From the cell containing the given text, extract its center point as (x, y) coordinate. 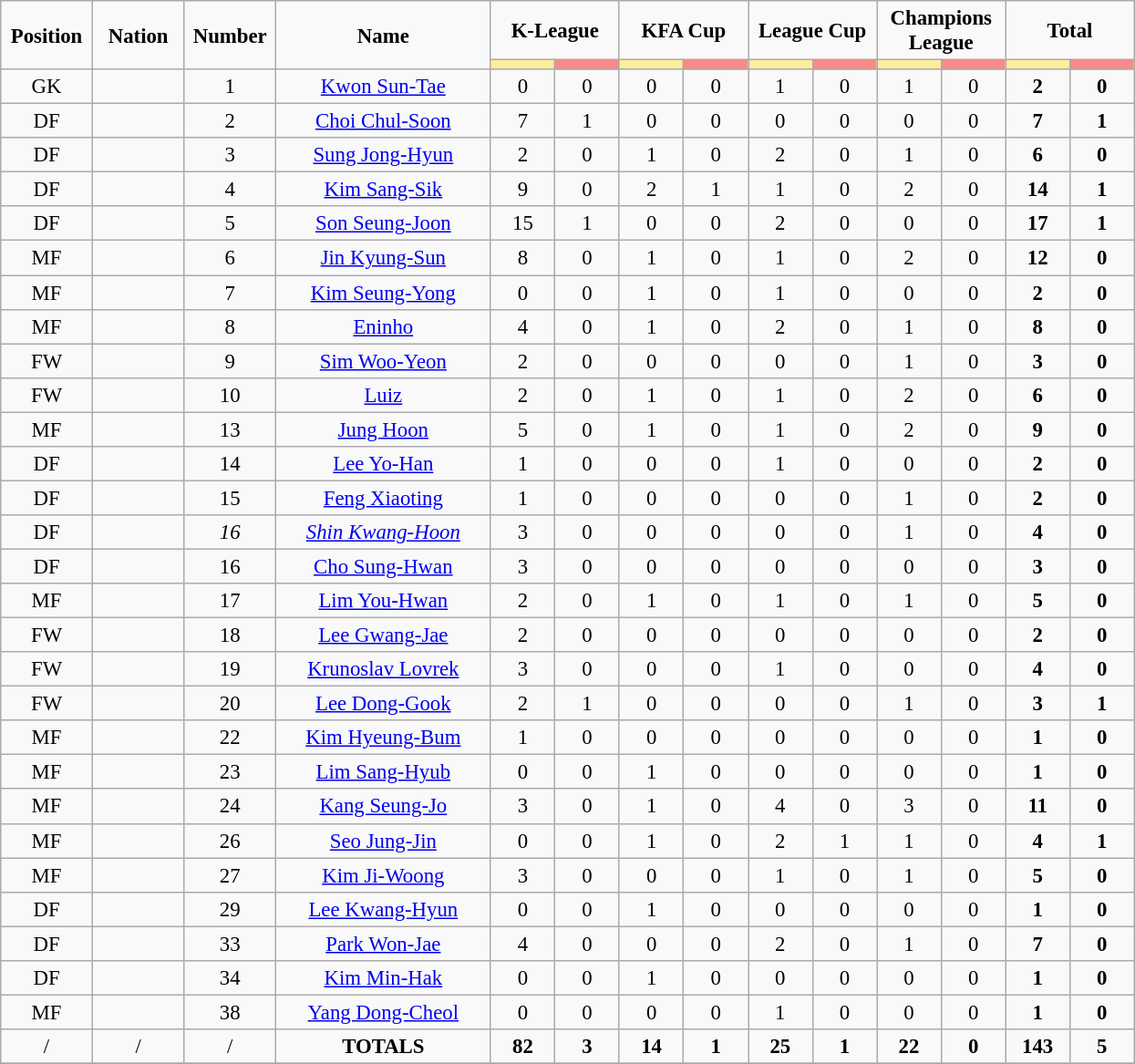
Eninho (384, 326)
Sung Jong-Hyun (384, 155)
Sim Woo-Yeon (384, 361)
82 (523, 1047)
Kim Min-Hak (384, 978)
Lim Sang-Hyub (384, 772)
Kim Hyeung-Bum (384, 738)
K-League (554, 31)
33 (230, 944)
Shin Kwang-Hoon (384, 532)
Lim You-Hwan (384, 601)
Luiz (384, 395)
20 (230, 704)
Lee Gwang-Jae (384, 635)
Son Seung-Joon (384, 223)
29 (230, 909)
Name (384, 35)
Lee Kwang-Hyun (384, 909)
25 (780, 1047)
GK (47, 87)
26 (230, 841)
Jin Kyung-Sun (384, 258)
Champions League (941, 31)
27 (230, 875)
Total (1070, 31)
24 (230, 807)
11 (1037, 807)
Position (47, 35)
38 (230, 1012)
Lee Dong-Gook (384, 704)
Cho Sung-Hwan (384, 566)
KFA Cup (684, 31)
Kim Ji-Woong (384, 875)
13 (230, 429)
Feng Xiaoting (384, 498)
34 (230, 978)
Kwon Sun-Tae (384, 87)
Nation (139, 35)
TOTALS (384, 1047)
10 (230, 395)
Seo Jung-Jin (384, 841)
18 (230, 635)
Number (230, 35)
Jung Hoon (384, 429)
Kang Seung-Jo (384, 807)
League Cup (811, 31)
19 (230, 669)
23 (230, 772)
Kim Sang-Sik (384, 190)
Choi Chul-Soon (384, 121)
Kim Seung-Yong (384, 293)
Krunoslav Lovrek (384, 669)
12 (1037, 258)
Park Won-Jae (384, 944)
143 (1037, 1047)
Lee Yo-Han (384, 464)
Yang Dong-Cheol (384, 1012)
